Find where the given text appears and provide that cell's center as (X, Y) coordinate. 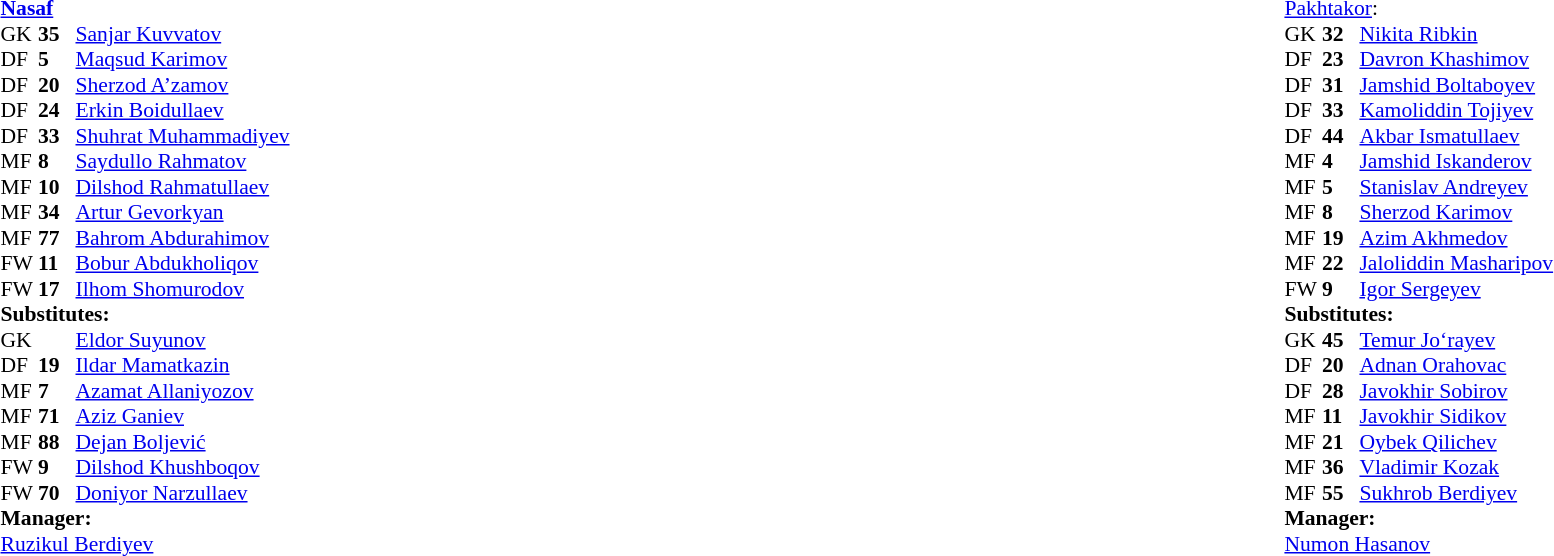
10 (57, 187)
Nikita Ribkin (1456, 34)
24 (57, 111)
Akbar Ismatullaev (1456, 136)
17 (57, 289)
Javokhir Sidikov (1456, 417)
71 (57, 417)
Kamoliddin Tojiyev (1456, 111)
Davron Khashimov (1456, 59)
Dilshod Khushboqov (183, 467)
Sukhrob Berdiyev (1456, 493)
Stanislav Andreyev (1456, 187)
70 (57, 493)
Dejan Boljević (183, 442)
31 (1341, 85)
36 (1341, 467)
Ilhom Shomurodov (183, 289)
Sherzod A’zamov (183, 85)
32 (1341, 34)
Ildar Mamatkazin (183, 365)
Artur Gevorkyan (183, 213)
Bahrom Abdurahimov (183, 238)
Sherzod Karimov (1456, 213)
Azim Akhmedov (1456, 238)
Jamshid Boltaboyev (1456, 85)
28 (1341, 391)
Aziz Ganiev (183, 417)
Temur Jo‘rayev (1456, 340)
35 (57, 34)
45 (1341, 340)
Shuhrat Muhammadiyev (183, 136)
88 (57, 442)
7 (57, 391)
Adnan Orahovac (1456, 365)
Javokhir Sobirov (1456, 391)
Dilshod Rahmatullaev (183, 187)
Doniyor Narzullaev (183, 493)
Maqsud Karimov (183, 59)
Azamat Allaniyozov (183, 391)
Erkin Boidullaev (183, 111)
22 (1341, 263)
Jaloliddin Masharipov (1456, 263)
77 (57, 238)
23 (1341, 59)
Eldor Suyunov (183, 340)
Sanjar Kuvvatov (183, 34)
Saydullo Rahmatov (183, 161)
Vladimir Kozak (1456, 467)
55 (1341, 493)
Oybek Qilichev (1456, 442)
Bobur Abdukholiqov (183, 263)
4 (1341, 161)
21 (1341, 442)
Jamshid Iskanderov (1456, 161)
44 (1341, 136)
34 (57, 213)
Igor Sergeyev (1456, 289)
